Pinpoint the cell where the given text exists, returning its [x, y] midpoint coordinate. 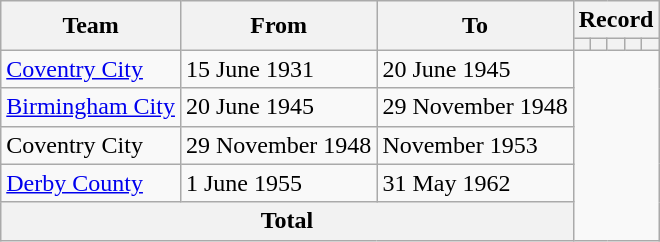
1 June 1955 [278, 183]
To [475, 26]
Birmingham City [91, 107]
15 June 1931 [278, 69]
Record [616, 20]
Total [287, 221]
November 1953 [475, 145]
31 May 1962 [475, 183]
From [278, 26]
Team [91, 26]
Derby County [91, 183]
